Locate the cell with the specified text and output its (X, Y) center coordinate. 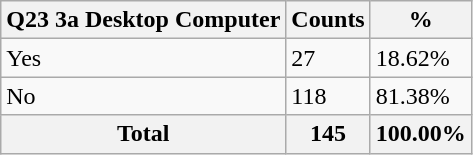
100.00% (420, 134)
Yes (144, 58)
27 (328, 58)
18.62% (420, 58)
Counts (328, 20)
118 (328, 96)
Total (144, 134)
% (420, 20)
Q23 3a Desktop Computer (144, 20)
81.38% (420, 96)
145 (328, 134)
No (144, 96)
